Return [x, y] of the center of cell containing provided text 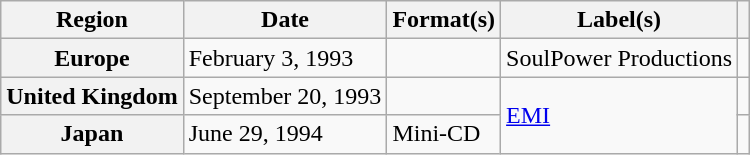
Mini-CD [444, 134]
Label(s) [620, 20]
February 3, 1993 [285, 58]
SoulPower Productions [620, 58]
EMI [620, 115]
September 20, 1993 [285, 96]
Date [285, 20]
Region [92, 20]
Europe [92, 58]
Format(s) [444, 20]
Japan [92, 134]
June 29, 1994 [285, 134]
United Kingdom [92, 96]
